Detect which cell encompasses the target text, then output its (x, y) center coordinate. 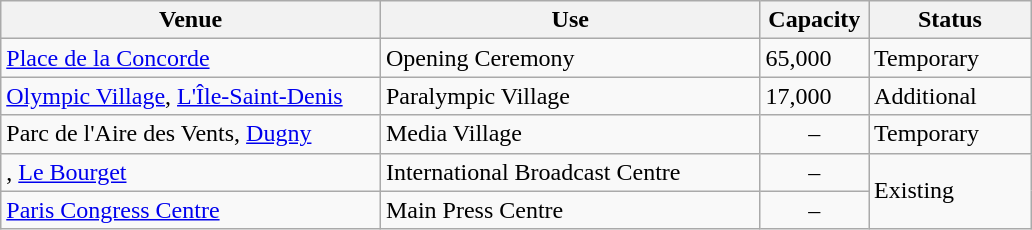
Main Press Centre (570, 210)
Media Village (570, 134)
Status (950, 20)
Capacity (814, 20)
Place de la Concorde (191, 58)
Parc de l'Aire des Vents, Dugny (191, 134)
17,000 (814, 96)
Paris Congress Centre (191, 210)
, Le Bourget (191, 172)
Paralympic Village (570, 96)
65,000 (814, 58)
International Broadcast Centre (570, 172)
Olympic Village, L'Île-Saint-Denis (191, 96)
Opening Ceremony (570, 58)
Additional (950, 96)
Venue (191, 20)
Existing (950, 191)
Use (570, 20)
